Return the (x, y) coordinate for the center point of the cell that contains the specified text.  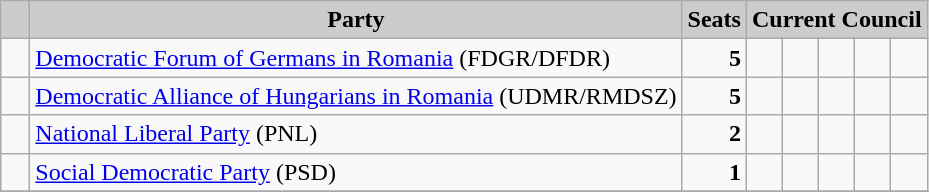
National Liberal Party (PNL) (356, 134)
Democratic Alliance of Hungarians in Romania (UDMR/RMDSZ) (356, 96)
2 (714, 134)
Current Council (836, 20)
1 (714, 172)
Seats (714, 20)
Party (356, 20)
Democratic Forum of Germans in Romania (FDGR/DFDR) (356, 58)
Social Democratic Party (PSD) (356, 172)
